Pinpoint the cell where the given text exists, returning its (x, y) midpoint coordinate. 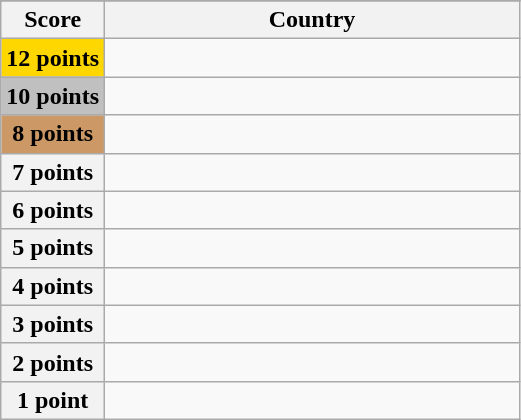
3 points (53, 324)
5 points (53, 248)
12 points (53, 58)
Score (53, 20)
2 points (53, 362)
6 points (53, 210)
7 points (53, 172)
4 points (53, 286)
10 points (53, 96)
1 point (53, 400)
8 points (53, 134)
Country (312, 20)
